Identify which cell holds the provided text, then report its [x, y] central coordinate. 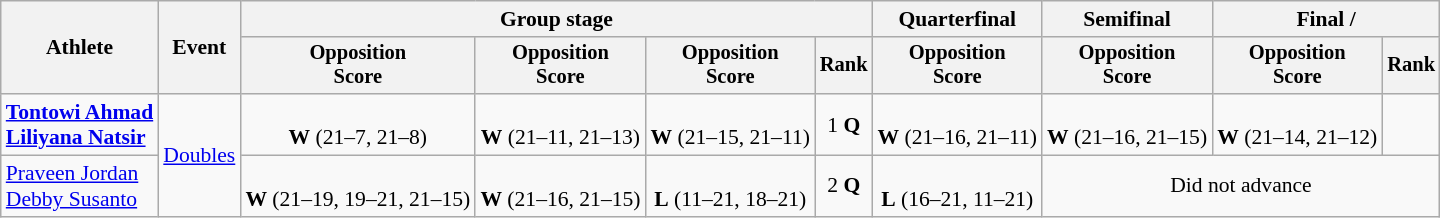
Final / [1326, 19]
Praveen JordanDebby Susanto [80, 186]
W (21–14, 21–12) [1297, 124]
W (21–11, 21–13) [560, 124]
Tontowi AhmadLiliyana Natsir [80, 124]
2 Q [844, 186]
Semifinal [1127, 19]
Doubles [199, 155]
L (16–21, 11–21) [958, 186]
Quarterfinal [958, 19]
Group stage [556, 19]
W (21–19, 19–21, 21–15) [358, 186]
W (21–7, 21–8) [358, 124]
W (21–16, 21–11) [958, 124]
Did not advance [1241, 186]
Event [199, 48]
W (21–15, 21–11) [730, 124]
Athlete [80, 48]
L (11–21, 18–21) [730, 186]
1 Q [844, 124]
